Return [X, Y] of the center of cell containing provided text 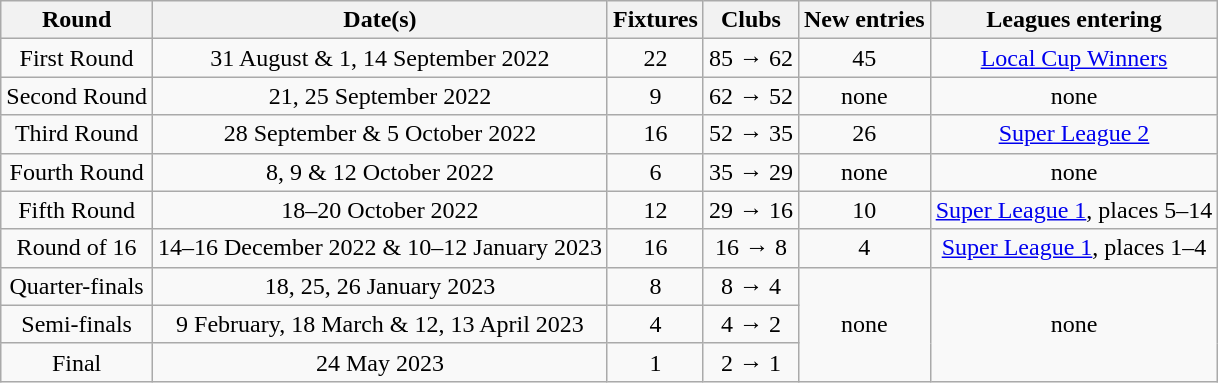
1 [655, 362]
31 August & 1, 14 September 2022 [380, 58]
Date(s) [380, 20]
First Round [77, 58]
9 February, 18 March & 12, 13 April 2023 [380, 324]
Semi-finals [77, 324]
24 May 2023 [380, 362]
16 → 8 [750, 248]
26 [864, 134]
14–16 December 2022 & 10–12 January 2023 [380, 248]
Super League 1, places 5–14 [1074, 210]
9 [655, 96]
Round of 16 [77, 248]
Fourth Round [77, 172]
2 → 1 [750, 362]
4 → 2 [750, 324]
45 [864, 58]
8 [655, 286]
52 → 35 [750, 134]
12 [655, 210]
Super League 2 [1074, 134]
Clubs [750, 20]
21, 25 September 2022 [380, 96]
28 September & 5 October 2022 [380, 134]
Round [77, 20]
22 [655, 58]
Local Cup Winners [1074, 58]
Fifth Round [77, 210]
35 → 29 [750, 172]
Leagues entering [1074, 20]
8, 9 & 12 October 2022 [380, 172]
Final [77, 362]
29 → 16 [750, 210]
New entries [864, 20]
Quarter-finals [77, 286]
Fixtures [655, 20]
Second Round [77, 96]
18, 25, 26 January 2023 [380, 286]
Third Round [77, 134]
8 → 4 [750, 286]
Super League 1, places 1–4 [1074, 248]
18–20 October 2022 [380, 210]
6 [655, 172]
85 → 62 [750, 58]
62 → 52 [750, 96]
10 [864, 210]
